Detect which cell encompasses the target text, then output its (X, Y) center coordinate. 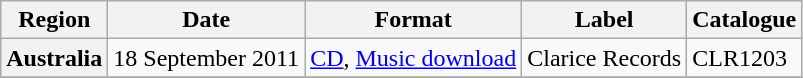
Region (54, 20)
CD, Music download (414, 58)
Date (206, 20)
CLR1203 (744, 58)
Catalogue (744, 20)
Label (604, 20)
Format (414, 20)
18 September 2011 (206, 58)
Clarice Records (604, 58)
Australia (54, 58)
